Extract the [X, Y] coordinate from the center of the cell holding the provided text.  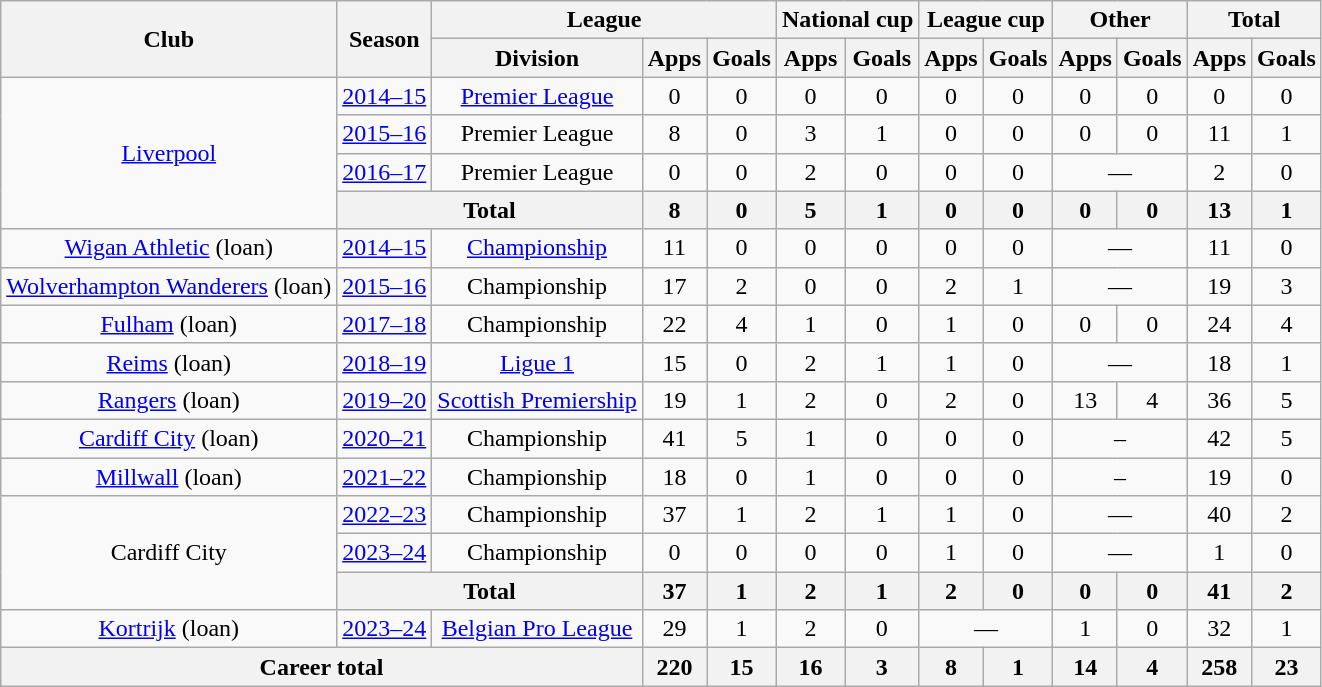
Reims (loan) [169, 362]
Rangers (loan) [169, 400]
Wigan Athletic (loan) [169, 248]
Career total [322, 667]
2020–21 [384, 438]
Scottish Premiership [537, 400]
2017–18 [384, 324]
Cardiff City (loan) [169, 438]
29 [674, 629]
Ligue 1 [537, 362]
2018–19 [384, 362]
23 [1287, 667]
Cardiff City [169, 553]
Season [384, 39]
17 [674, 286]
2021–22 [384, 477]
22 [674, 324]
36 [1219, 400]
Liverpool [169, 153]
2019–20 [384, 400]
Belgian Pro League [537, 629]
16 [810, 667]
42 [1219, 438]
Club [169, 39]
14 [1085, 667]
League [604, 20]
Wolverhampton Wanderers (loan) [169, 286]
Division [537, 58]
Millwall (loan) [169, 477]
Kortrijk (loan) [169, 629]
National cup [847, 20]
League cup [986, 20]
220 [674, 667]
Fulham (loan) [169, 324]
258 [1219, 667]
2016–17 [384, 172]
32 [1219, 629]
Other [1120, 20]
24 [1219, 324]
40 [1219, 515]
2022–23 [384, 515]
